From the cell containing the given text, extract its center point as [X, Y] coordinate. 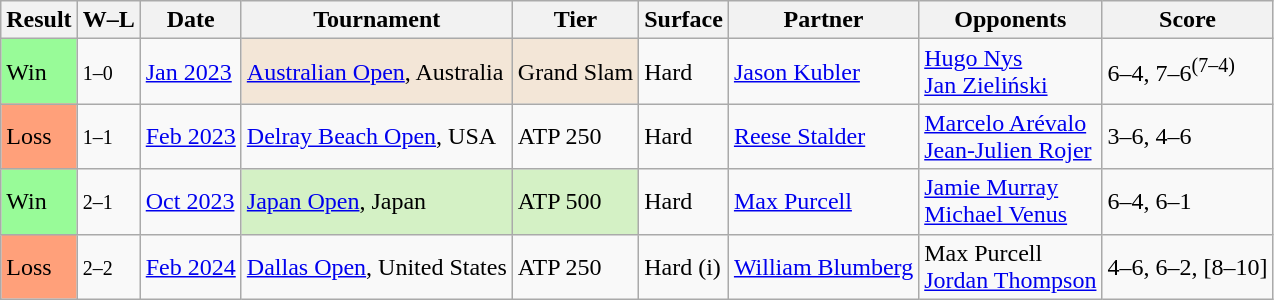
Feb 2023 [190, 136]
Hugo Nys Jan Zieliński [1010, 72]
Opponents [1010, 20]
Jamie Murray Michael Venus [1010, 202]
Surface [684, 20]
Feb 2024 [190, 266]
Max Purcell [823, 202]
Tier [575, 20]
Oct 2023 [190, 202]
Jason Kubler [823, 72]
1–0 [108, 72]
Tournament [376, 20]
Hard (i) [684, 266]
Japan Open, Japan [376, 202]
Jan 2023 [190, 72]
Score [1188, 20]
Partner [823, 20]
1–1 [108, 136]
Result [39, 20]
Delray Beach Open, USA [376, 136]
6–4, 7–6(7–4) [1188, 72]
Marcelo Arévalo Jean-Julien Rojer [1010, 136]
Reese Stalder [823, 136]
Date [190, 20]
Max Purcell Jordan Thompson [1010, 266]
Dallas Open, United States [376, 266]
Australian Open, Australia [376, 72]
6–4, 6–1 [1188, 202]
W–L [108, 20]
William Blumberg [823, 266]
2–1 [108, 202]
2–2 [108, 266]
Grand Slam [575, 72]
3–6, 4–6 [1188, 136]
ATP 500 [575, 202]
4–6, 6–2, [8–10] [1188, 266]
